Return (X, Y) of the center of cell containing provided text 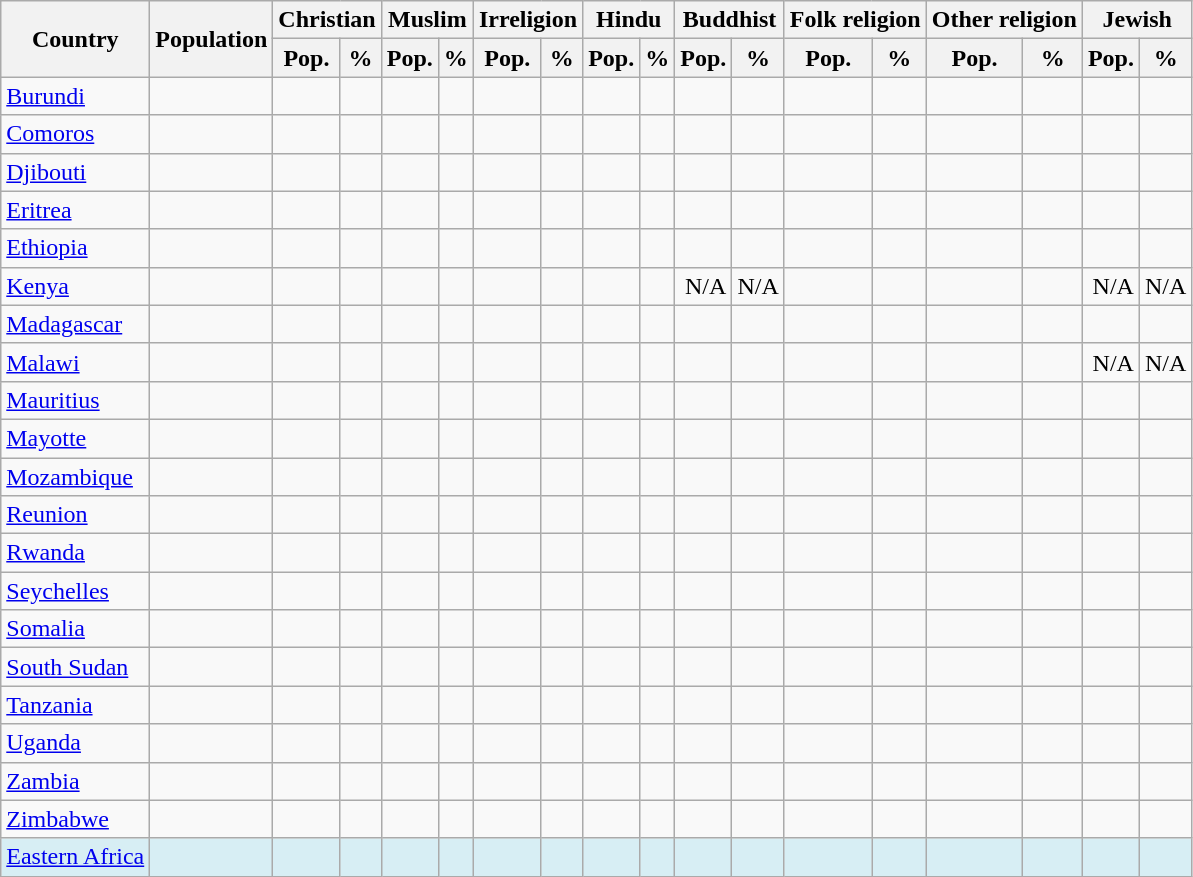
Uganda (76, 743)
Kenya (76, 286)
Irreligion (528, 20)
Djibouti (76, 172)
Somalia (76, 629)
Burundi (76, 96)
Mauritius (76, 400)
Buddhist (730, 20)
Eritrea (76, 210)
Country (76, 39)
Seychelles (76, 591)
Mayotte (76, 438)
Ethiopia (76, 248)
Malawi (76, 362)
Zimbabwe (76, 819)
Muslim (427, 20)
Hindu (629, 20)
Folk religion (855, 20)
South Sudan (76, 667)
Other religion (1004, 20)
Zambia (76, 781)
Madagascar (76, 324)
Rwanda (76, 553)
Comoros (76, 134)
Mozambique (76, 477)
Jewish (1136, 20)
Tanzania (76, 705)
Population (212, 39)
Christian (327, 20)
Eastern Africa (76, 857)
Reunion (76, 515)
